Pinpoint the cell where the given text exists, returning its [x, y] midpoint coordinate. 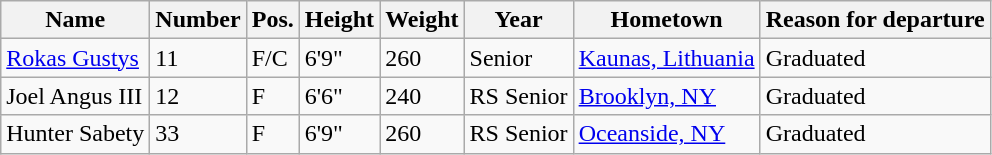
Senior [518, 58]
Joel Angus III [76, 96]
Reason for departure [875, 20]
Weight [422, 20]
Brooklyn, NY [666, 96]
F/C [272, 58]
Hunter Sabety [76, 134]
12 [198, 96]
Rokas Gustys [76, 58]
Number [198, 20]
Year [518, 20]
Name [76, 20]
Oceanside, NY [666, 134]
Hometown [666, 20]
6'6" [339, 96]
240 [422, 96]
Height [339, 20]
Kaunas, Lithuania [666, 58]
11 [198, 58]
33 [198, 134]
Pos. [272, 20]
